Scan for the cell matching the given text and deliver its (x, y) coordinate at center. 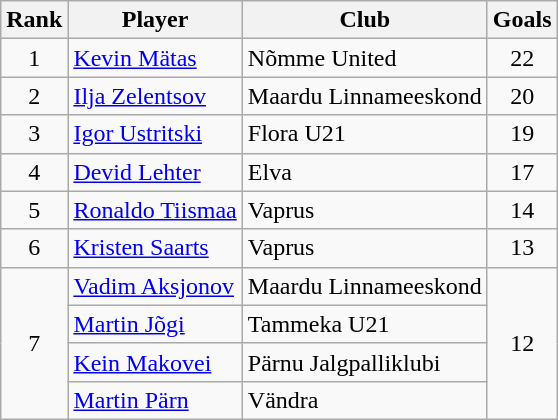
Kein Makovei (155, 362)
17 (522, 172)
20 (522, 96)
2 (34, 96)
1 (34, 58)
14 (522, 210)
7 (34, 343)
Goals (522, 20)
Martin Jõgi (155, 324)
Martin Pärn (155, 400)
Devid Lehter (155, 172)
Tammeka U21 (364, 324)
Vadim Aksjonov (155, 286)
Ronaldo Tiismaa (155, 210)
Nõmme United (364, 58)
Club (364, 20)
Igor Ustritski (155, 134)
13 (522, 248)
3 (34, 134)
Kristen Saarts (155, 248)
Ilja Zelentsov (155, 96)
6 (34, 248)
4 (34, 172)
19 (522, 134)
Elva (364, 172)
22 (522, 58)
Player (155, 20)
5 (34, 210)
Kevin Mätas (155, 58)
Vändra (364, 400)
Flora U21 (364, 134)
Rank (34, 20)
12 (522, 343)
Pärnu Jalgpalliklubi (364, 362)
